Scan for the cell matching the given text and deliver its [X, Y] coordinate at center. 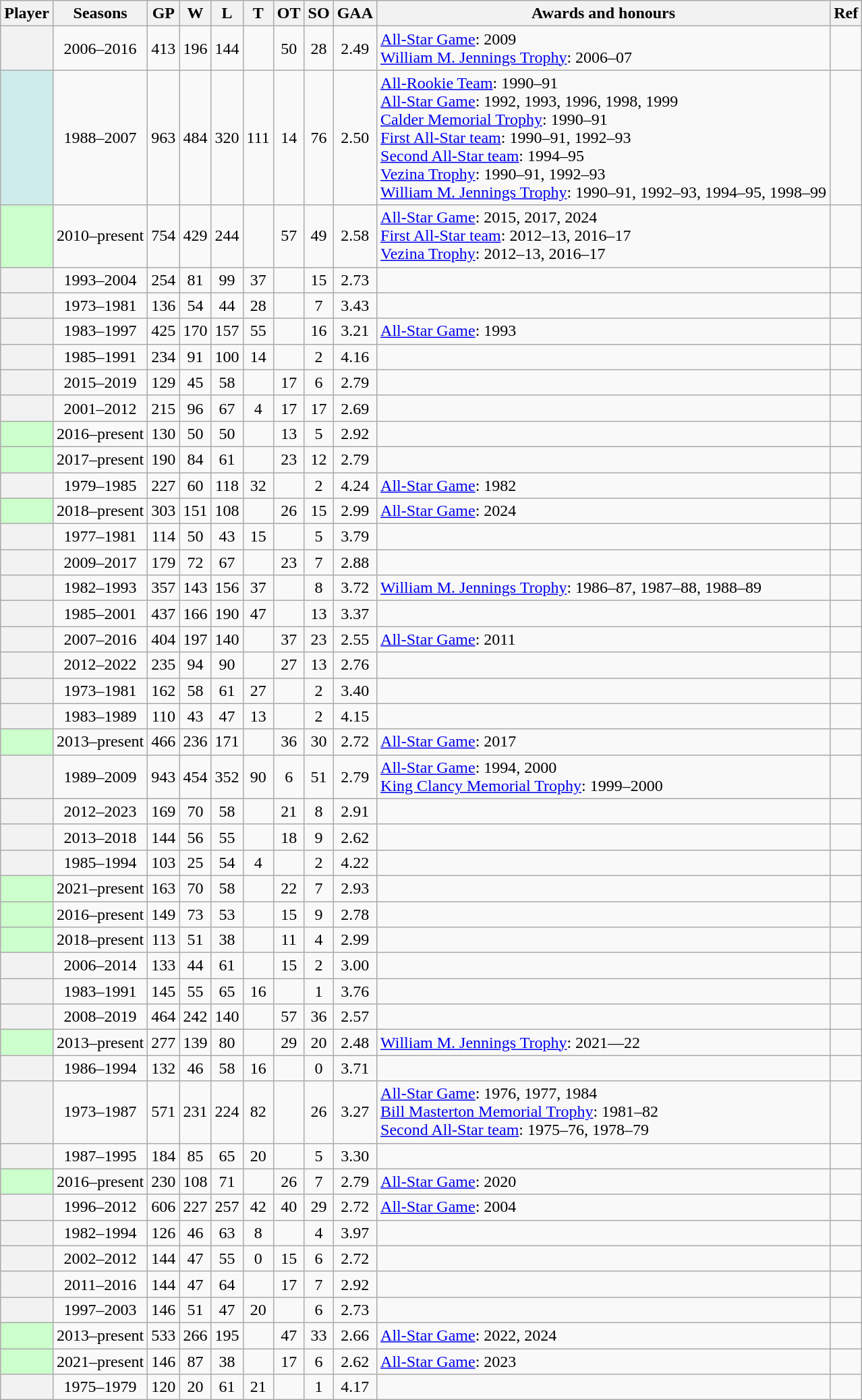
2009–2017 [100, 562]
99 [227, 280]
William M. Jennings Trophy: 2021—22 [604, 1043]
80 [227, 1043]
114 [163, 537]
All-Star Game: 2011 [604, 639]
466 [163, 742]
277 [163, 1043]
2.93 [355, 888]
22 [289, 888]
32 [258, 485]
257 [227, 1207]
3.72 [355, 588]
126 [163, 1233]
2.66 [355, 1335]
145 [163, 991]
87 [196, 1362]
571 [163, 1112]
118 [227, 485]
85 [196, 1156]
236 [196, 742]
484 [196, 138]
All-Star Game: 2022, 2024 [604, 1335]
33 [318, 1335]
3.37 [355, 614]
1996–2012 [100, 1207]
179 [163, 562]
2017–present [100, 459]
2008–2019 [100, 1017]
2007–2016 [100, 639]
3.97 [355, 1233]
136 [163, 305]
100 [227, 357]
2015–2019 [100, 382]
943 [163, 777]
56 [196, 837]
2.69 [355, 408]
3.79 [355, 537]
Ref [846, 13]
169 [163, 811]
170 [196, 331]
82 [258, 1112]
76 [318, 138]
234 [163, 357]
533 [163, 1335]
1977–1981 [100, 537]
2006–2016 [100, 49]
1985–1994 [100, 863]
111 [258, 138]
45 [196, 382]
W [196, 13]
1973–1987 [100, 1112]
3.40 [355, 691]
2.91 [355, 811]
3.00 [355, 966]
Player [27, 13]
64 [227, 1284]
73 [196, 914]
42 [258, 1207]
266 [196, 1335]
3.43 [355, 305]
224 [227, 1112]
GAA [355, 13]
30 [318, 742]
53 [227, 914]
All-Star Game: 1976, 1977, 1984Bill Masterton Memorial Trophy: 1981–82Second All-Star team: 1975–76, 1978–79 [604, 1112]
11 [289, 940]
2.57 [355, 1017]
197 [196, 639]
84 [196, 459]
49 [318, 236]
113 [163, 940]
2012–2023 [100, 811]
2.48 [355, 1043]
96 [196, 408]
166 [196, 614]
1983–1989 [100, 716]
157 [227, 331]
3.30 [355, 1156]
1997–2003 [100, 1310]
196 [196, 49]
132 [163, 1068]
195 [227, 1335]
2.50 [355, 138]
1993–2004 [100, 280]
1975–1979 [100, 1387]
2002–2012 [100, 1258]
All-Star Game: 2020 [604, 1182]
235 [163, 665]
2.78 [355, 914]
2.76 [355, 665]
SO [318, 13]
91 [196, 357]
130 [163, 434]
Seasons [100, 13]
413 [163, 49]
4.17 [355, 1387]
81 [196, 280]
3.76 [355, 991]
All-Star Game: 2024 [604, 511]
L [227, 13]
163 [163, 888]
2011–2016 [100, 1284]
All-Star Game: 1993 [604, 331]
429 [196, 236]
1988–2007 [100, 138]
963 [163, 138]
4.15 [355, 716]
110 [163, 716]
2010–present [100, 236]
352 [227, 777]
151 [196, 511]
Awards and honours [604, 13]
T [258, 13]
60 [196, 485]
215 [163, 408]
454 [196, 777]
71 [227, 1182]
129 [163, 382]
94 [196, 665]
171 [227, 742]
2.49 [355, 49]
184 [163, 1156]
18 [289, 837]
1987–1995 [100, 1156]
1983–1991 [100, 991]
103 [163, 863]
72 [196, 562]
1983–1997 [100, 331]
320 [227, 138]
143 [196, 588]
4.16 [355, 357]
1985–1991 [100, 357]
464 [163, 1017]
1989–2009 [100, 777]
1982–1993 [100, 588]
3.71 [355, 1068]
2001–2012 [100, 408]
437 [163, 614]
3.27 [355, 1112]
OT [289, 13]
230 [163, 1182]
63 [227, 1233]
231 [196, 1112]
2.58 [355, 236]
1979–1985 [100, 485]
3.21 [355, 331]
40 [289, 1207]
357 [163, 588]
2.88 [355, 562]
1985–2001 [100, 614]
425 [163, 331]
All-Star Game: 2004 [604, 1207]
All-Star Game: 2017 [604, 742]
1982–1994 [100, 1233]
4.24 [355, 485]
2013–2018 [100, 837]
All-Star Game: 2009William M. Jennings Trophy: 2006–07 [604, 49]
All-Star Game: 1994, 2000King Clancy Memorial Trophy: 1999–2000 [604, 777]
All-Star Game: 2015, 2017, 2024First All-Star team: 2012–13, 2016–17Vezina Trophy: 2012–13, 2016–17 [604, 236]
120 [163, 1387]
2.55 [355, 639]
2012–2022 [100, 665]
139 [196, 1043]
303 [163, 511]
162 [163, 691]
606 [163, 1207]
242 [196, 1017]
1986–1994 [100, 1068]
25 [196, 863]
754 [163, 236]
149 [163, 914]
GP [163, 13]
12 [318, 459]
All-Star Game: 2023 [604, 1362]
2006–2014 [100, 966]
William M. Jennings Trophy: 1986–87, 1987–88, 1988–89 [604, 588]
133 [163, 966]
404 [163, 639]
156 [227, 588]
4.22 [355, 863]
All-Star Game: 1982 [604, 485]
244 [227, 236]
254 [163, 280]
